For the text-containing cell, return its midpoint in [x, y] coordinate format. 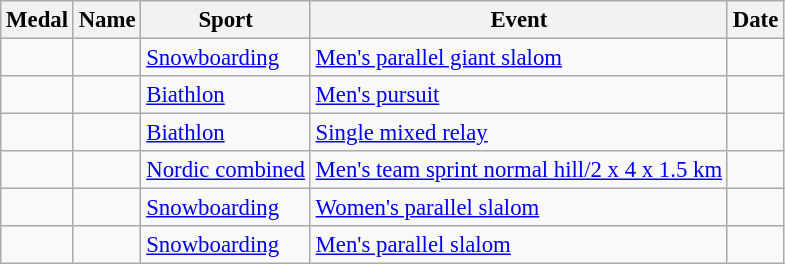
Single mixed relay [518, 133]
Men's pursuit [518, 95]
Men's team sprint normal hill/2 x 4 x 1.5 km [518, 170]
Event [518, 20]
Men's parallel slalom [518, 245]
Nordic combined [226, 170]
Women's parallel slalom [518, 208]
Name [107, 20]
Sport [226, 20]
Date [755, 20]
Men's parallel giant slalom [518, 58]
Medal [38, 20]
